Identify which cell holds the provided text, then report its (x, y) central coordinate. 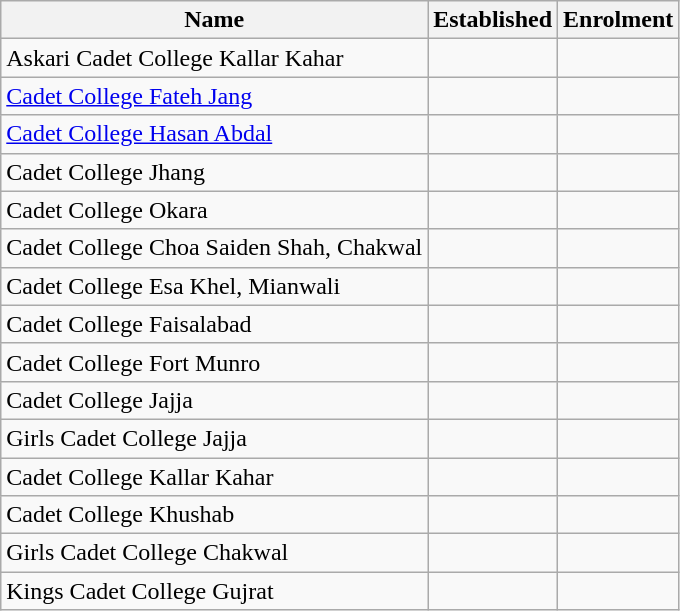
Cadet College Choa Saiden Shah, Chakwal (214, 248)
Cadet College Jajja (214, 400)
Cadet College Hasan Abdal (214, 134)
Cadet College Okara (214, 210)
Enrolment (618, 20)
Askari Cadet College Kallar Kahar (214, 58)
Cadet College Fort Munro (214, 362)
Cadet College Khushab (214, 515)
Established (493, 20)
Girls Cadet College Jajja (214, 438)
Cadet College Esa Khel, Mianwali (214, 286)
Girls Cadet College Chakwal (214, 553)
Cadet College Kallar Kahar (214, 477)
Cadet College Faisalabad (214, 324)
Cadet College Fateh Jang (214, 96)
Kings Cadet College Gujrat (214, 591)
Cadet College Jhang (214, 172)
Name (214, 20)
